Scan for the cell matching the given text and deliver its (X, Y) coordinate at center. 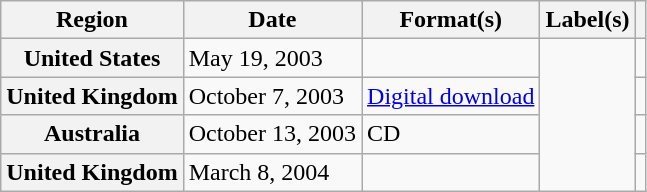
Format(s) (451, 20)
May 19, 2003 (272, 58)
March 8, 2004 (272, 172)
October 7, 2003 (272, 96)
United States (92, 58)
Label(s) (588, 20)
October 13, 2003 (272, 134)
Date (272, 20)
Australia (92, 134)
Digital download (451, 96)
Region (92, 20)
CD (451, 134)
